Search for the cell housing the specified text and yield its (X, Y) center coordinate. 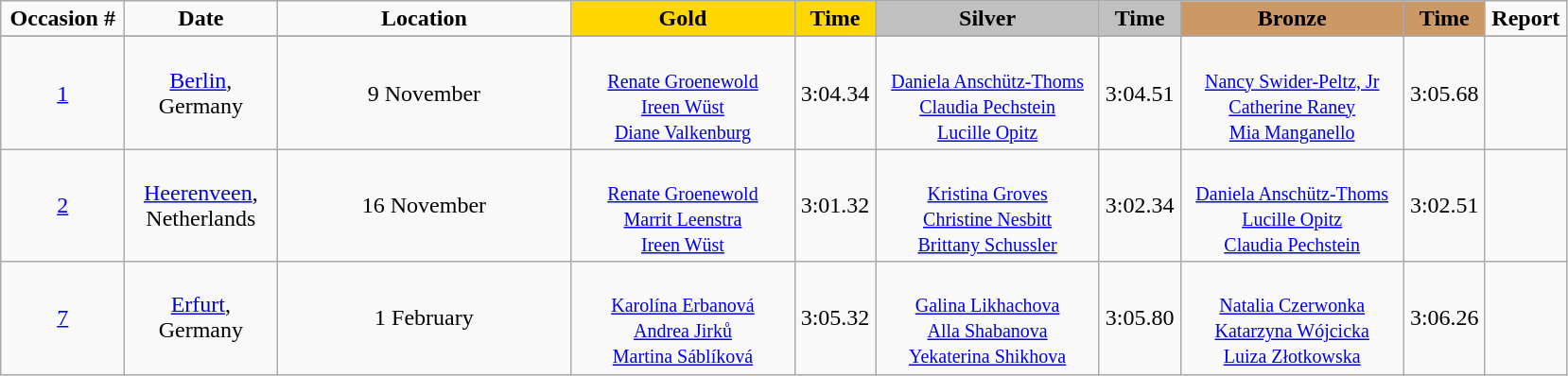
Kristina GrovesChristine NesbittBrittany Schussler (987, 206)
7 (62, 317)
1 (62, 93)
Erfurt, Germany (200, 317)
3:01.32 (835, 206)
2 (62, 206)
Karolína ErbanováAndrea JirkůMartina Sáblíková (683, 317)
Galina LikhachovaAlla ShabanovaYekaterina Shikhova (987, 317)
Report (1525, 19)
Renate GroenewoldMarrit LeenstraIreen Wüst (683, 206)
3:02.51 (1444, 206)
Location (424, 19)
Silver (987, 19)
3:06.26 (1444, 317)
Nancy Swider-Peltz, JrCatherine RaneyMia Manganello (1292, 93)
3:04.51 (1140, 93)
Bronze (1292, 19)
Daniela Anschütz-ThomsClaudia PechsteinLucille Opitz (987, 93)
Date (200, 19)
3:05.68 (1444, 93)
Gold (683, 19)
3:05.80 (1140, 317)
3:05.32 (835, 317)
3:02.34 (1140, 206)
Daniela Anschütz-ThomsLucille OpitzClaudia Pechstein (1292, 206)
16 November (424, 206)
Occasion # (62, 19)
Heerenveen, Netherlands (200, 206)
Berlin, Germany (200, 93)
3:04.34 (835, 93)
1 February (424, 317)
9 November (424, 93)
Natalia CzerwonkaKatarzyna WójcickaLuiza Złotkowska (1292, 317)
Renate GroenewoldIreen WüstDiane Valkenburg (683, 93)
